Provide the (x, y) coordinate of the cell's center where the given text is located.  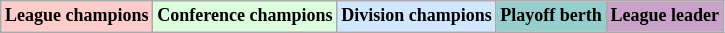
Playoff berth (551, 16)
League leader (664, 16)
Conference champions (245, 16)
League champions (77, 16)
Division champions (416, 16)
